Extract the [x, y] coordinate from the center of the cell holding the provided text.  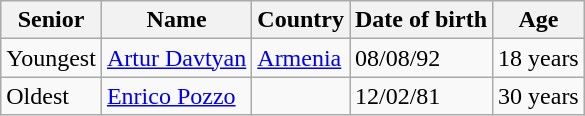
Name [176, 20]
Oldest [52, 96]
30 years [539, 96]
Armenia [301, 58]
Youngest [52, 58]
Artur Davtyan [176, 58]
Senior [52, 20]
08/08/92 [422, 58]
Date of birth [422, 20]
12/02/81 [422, 96]
18 years [539, 58]
Age [539, 20]
Enrico Pozzo [176, 96]
Country [301, 20]
